Scan for the cell matching the given text and deliver its (X, Y) coordinate at center. 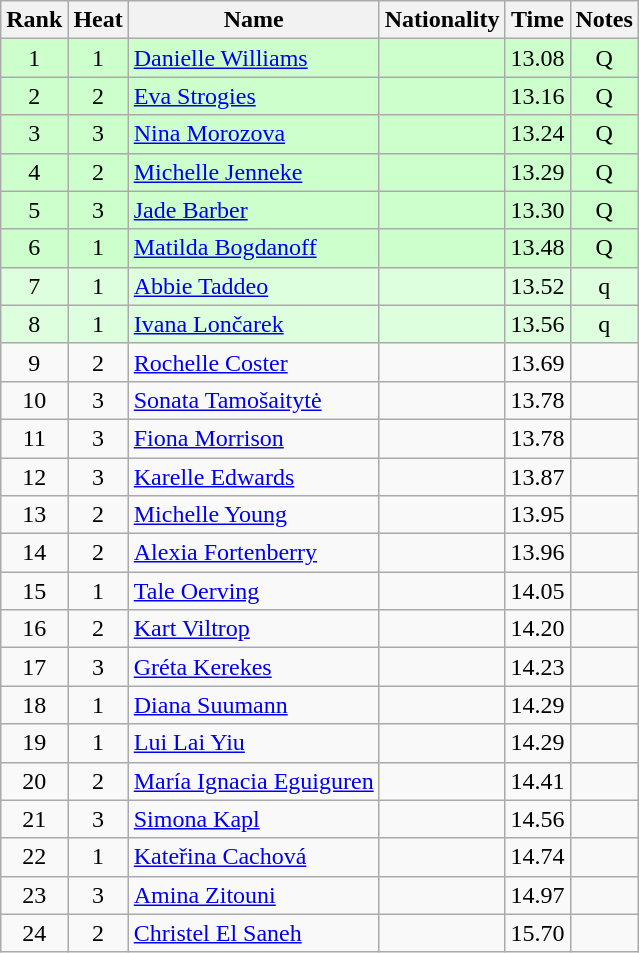
14.97 (538, 895)
Fiona Morrison (254, 438)
Matilda Bogdanoff (254, 248)
11 (34, 438)
13.29 (538, 172)
Tale Oerving (254, 591)
Michelle Young (254, 515)
Eva Strogies (254, 96)
Michelle Jenneke (254, 172)
14.56 (538, 819)
Abbie Taddeo (254, 286)
10 (34, 400)
14.20 (538, 629)
Gréta Kerekes (254, 667)
14 (34, 553)
Alexia Fortenberry (254, 553)
14.05 (538, 591)
Simona Kapl (254, 819)
Diana Suumann (254, 705)
Heat (98, 20)
22 (34, 857)
Kateřina Cachová (254, 857)
18 (34, 705)
Karelle Edwards (254, 477)
13.96 (538, 553)
17 (34, 667)
5 (34, 210)
8 (34, 324)
Danielle Williams (254, 58)
16 (34, 629)
Nina Morozova (254, 134)
Rochelle Coster (254, 362)
Kart Viltrop (254, 629)
13.69 (538, 362)
13.48 (538, 248)
24 (34, 933)
6 (34, 248)
23 (34, 895)
13.08 (538, 58)
15.70 (538, 933)
21 (34, 819)
14.23 (538, 667)
13.87 (538, 477)
13 (34, 515)
4 (34, 172)
Ivana Lončarek (254, 324)
Name (254, 20)
13.95 (538, 515)
19 (34, 743)
13.52 (538, 286)
Notes (604, 20)
14.74 (538, 857)
Time (538, 20)
13.30 (538, 210)
13.16 (538, 96)
Sonata Tamošaitytė (254, 400)
9 (34, 362)
13.56 (538, 324)
13.24 (538, 134)
Christel El Saneh (254, 933)
14.41 (538, 781)
Rank (34, 20)
7 (34, 286)
María Ignacia Eguiguren (254, 781)
Lui Lai Yiu (254, 743)
20 (34, 781)
15 (34, 591)
Nationality (442, 20)
Jade Barber (254, 210)
Amina Zitouni (254, 895)
12 (34, 477)
